Extract the [X, Y] coordinate from the center of the cell holding the provided text.  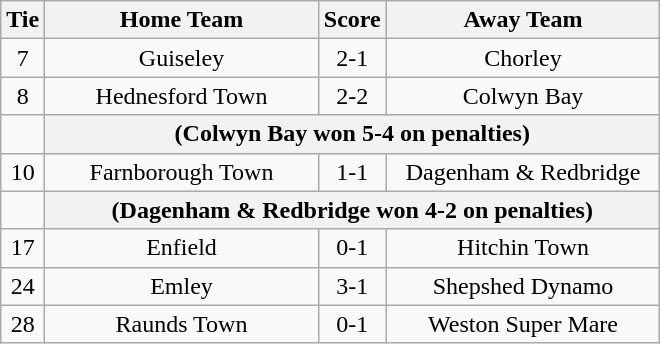
Hednesford Town [182, 96]
Dagenham & Redbridge [523, 172]
24 [23, 286]
2-2 [352, 96]
Colwyn Bay [523, 96]
Farnborough Town [182, 172]
7 [23, 58]
Guiseley [182, 58]
2-1 [352, 58]
Hitchin Town [523, 248]
Weston Super Mare [523, 324]
17 [23, 248]
Score [352, 20]
Home Team [182, 20]
(Dagenham & Redbridge won 4-2 on penalties) [352, 210]
Enfield [182, 248]
1-1 [352, 172]
3-1 [352, 286]
10 [23, 172]
Emley [182, 286]
Raunds Town [182, 324]
Shepshed Dynamo [523, 286]
(Colwyn Bay won 5-4 on penalties) [352, 134]
28 [23, 324]
Chorley [523, 58]
8 [23, 96]
Away Team [523, 20]
Tie [23, 20]
